Provide the [X, Y] coordinate of the cell's center where the given text is located.  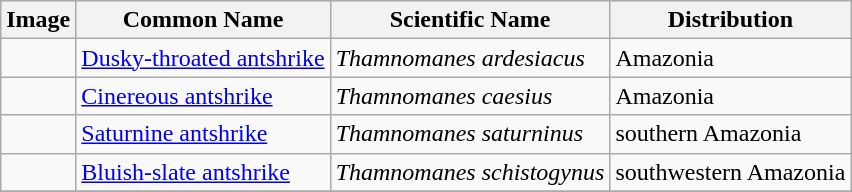
Saturnine antshrike [203, 134]
Thamnomanes schistogynus [470, 172]
southern Amazonia [730, 134]
Thamnomanes ardesiacus [470, 58]
southwestern Amazonia [730, 172]
Distribution [730, 20]
Cinereous antshrike [203, 96]
Dusky-throated antshrike [203, 58]
Thamnomanes saturninus [470, 134]
Image [38, 20]
Scientific Name [470, 20]
Thamnomanes caesius [470, 96]
Bluish-slate antshrike [203, 172]
Common Name [203, 20]
